Extract the [x, y] coordinate from the center of the cell holding the provided text.  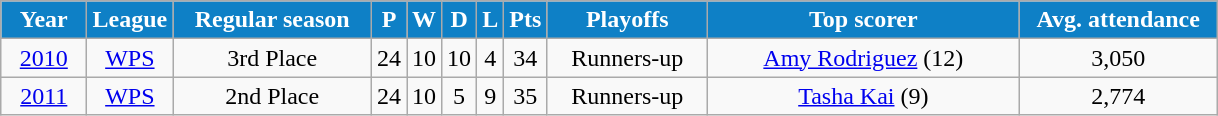
2nd Place [272, 96]
2010 [44, 58]
5 [460, 96]
Amy Rodriguez (12) [864, 58]
Playoffs [628, 20]
Year [44, 20]
2011 [44, 96]
D [460, 20]
Tasha Kai (9) [864, 96]
3rd Place [272, 58]
League [130, 20]
L [490, 20]
Regular season [272, 20]
2,774 [1118, 96]
35 [526, 96]
Top scorer [864, 20]
Pts [526, 20]
W [424, 20]
34 [526, 58]
4 [490, 58]
P [388, 20]
9 [490, 96]
3,050 [1118, 58]
Avg. attendance [1118, 20]
